Pinpoint the cell where the given text exists, returning its [x, y] midpoint coordinate. 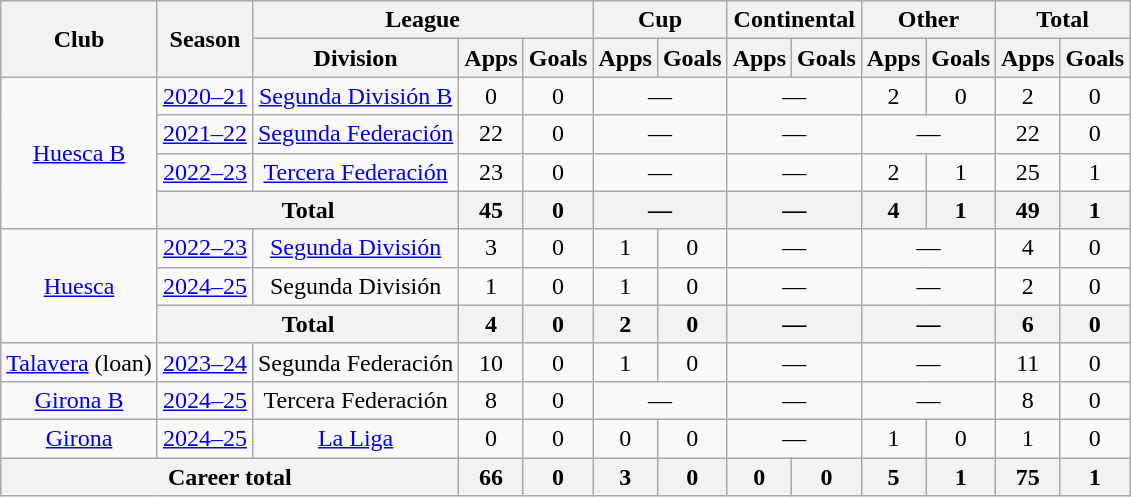
Segunda División B [355, 96]
23 [491, 172]
Huesca B [80, 153]
2020–21 [204, 96]
11 [1028, 362]
45 [491, 210]
2021–22 [204, 134]
Continental [794, 20]
10 [491, 362]
Huesca [80, 286]
League [422, 20]
75 [1028, 477]
Other [928, 20]
49 [1028, 210]
Talavera (loan) [80, 362]
Season [204, 39]
66 [491, 477]
2023–24 [204, 362]
Cup [660, 20]
La Liga [355, 438]
Career total [230, 477]
5 [893, 477]
Girona [80, 438]
25 [1028, 172]
6 [1028, 324]
Club [80, 39]
Girona B [80, 400]
Division [355, 58]
